Return the [x, y] coordinate for the center point of the cell that contains the specified text.  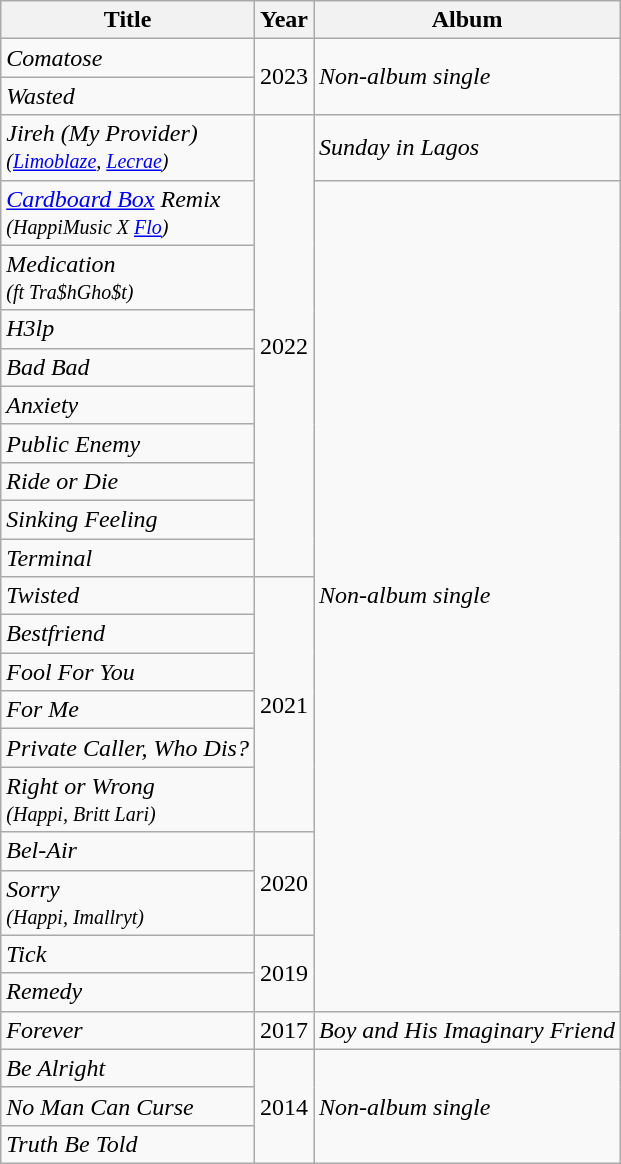
Fool For You [128, 672]
Medication(ft Tra$hGho$t) [128, 278]
2023 [284, 77]
Album [468, 20]
Title [128, 20]
2020 [284, 884]
H3lp [128, 329]
Bad Bad [128, 367]
Anxiety [128, 405]
Twisted [128, 596]
Year [284, 20]
Sinking Feeling [128, 519]
Public Enemy [128, 443]
2014 [284, 1106]
Truth Be Told [128, 1144]
Wasted [128, 96]
Cardboard Box Remix(HappiMusic X Flo) [128, 212]
Sorry(Happi, Imallryt) [128, 902]
Boy and His Imaginary Friend [468, 1030]
Tick [128, 954]
Comatose [128, 58]
Ride or Die [128, 481]
2017 [284, 1030]
Bel-Air [128, 851]
Terminal [128, 557]
Bestfriend [128, 634]
For Me [128, 710]
Be Alright [128, 1068]
Remedy [128, 992]
2021 [284, 704]
No Man Can Curse [128, 1106]
Sunday in Lagos [468, 148]
2022 [284, 346]
Private Caller, Who Dis? [128, 748]
Jireh (My Provider)(Limoblaze, Lecrae) [128, 148]
Forever [128, 1030]
Right or Wrong(Happi, Britt Lari) [128, 800]
2019 [284, 973]
